Find where the given text appears and provide that cell's center as (X, Y) coordinate. 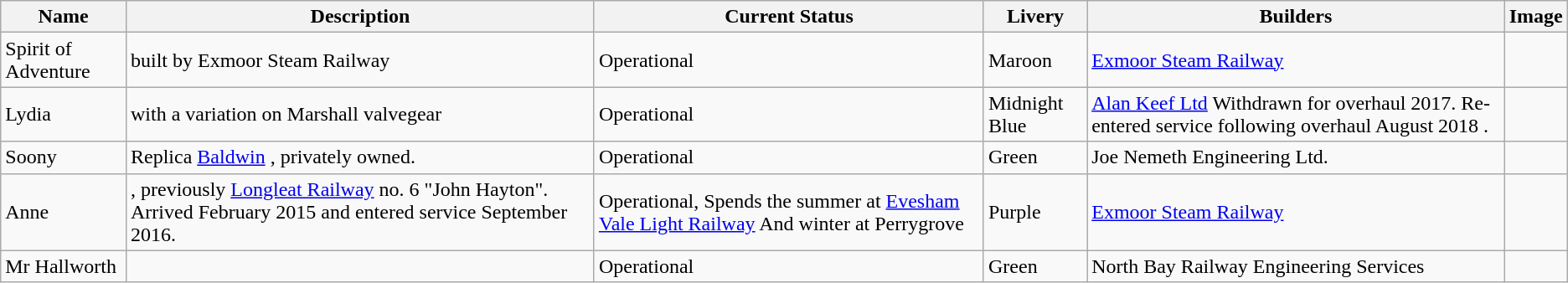
Purple (1035, 212)
Mr Hallworth (64, 266)
Current Status (789, 17)
Midnight Blue (1035, 114)
Spirit of Adventure (64, 60)
Builders (1296, 17)
Replica Baldwin , privately owned. (360, 157)
Maroon (1035, 60)
Name (64, 17)
Operational, Spends the summer at Evesham Vale Light Railway And winter at Perrygrove (789, 212)
Description (360, 17)
Joe Nemeth Engineering Ltd. (1296, 157)
Lydia (64, 114)
Livery (1035, 17)
built by Exmoor Steam Railway (360, 60)
Soony (64, 157)
Anne (64, 212)
Image (1536, 17)
North Bay Railway Engineering Services (1296, 266)
Alan Keef Ltd Withdrawn for overhaul 2017. Re-entered service following overhaul August 2018 . (1296, 114)
with a variation on Marshall valvegear (360, 114)
, previously Longleat Railway no. 6 "John Hayton". Arrived February 2015 and entered service September 2016. (360, 212)
